From the cell containing the given text, extract its center point as [x, y] coordinate. 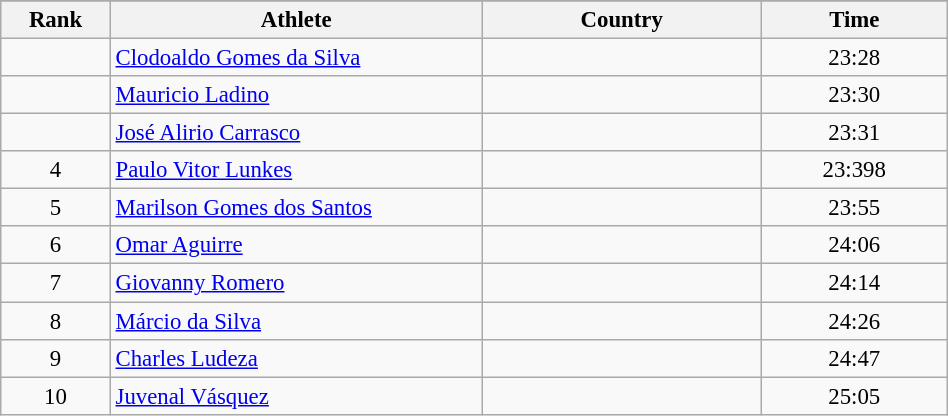
Charles Ludeza [296, 358]
Juvenal Vásquez [296, 396]
23:55 [854, 208]
24:14 [854, 283]
5 [56, 208]
Rank [56, 20]
Time [854, 20]
Country [622, 20]
23:398 [854, 170]
Márcio da Silva [296, 321]
6 [56, 245]
23:31 [854, 133]
Mauricio Ladino [296, 95]
9 [56, 358]
24:26 [854, 321]
Omar Aguirre [296, 245]
25:05 [854, 396]
Paulo Vitor Lunkes [296, 170]
7 [56, 283]
4 [56, 170]
Clodoaldo Gomes da Silva [296, 58]
24:47 [854, 358]
10 [56, 396]
24:06 [854, 245]
8 [56, 321]
Giovanny Romero [296, 283]
Athlete [296, 20]
José Alirio Carrasco [296, 133]
Marilson Gomes dos Santos [296, 208]
23:30 [854, 95]
23:28 [854, 58]
